Search for the cell housing the specified text and yield its [X, Y] center coordinate. 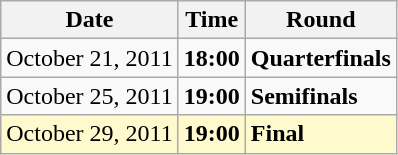
Quarterfinals [320, 58]
October 21, 2011 [90, 58]
Time [212, 20]
October 25, 2011 [90, 96]
Semifinals [320, 96]
Round [320, 20]
Final [320, 134]
Date [90, 20]
October 29, 2011 [90, 134]
18:00 [212, 58]
